Return [X, Y] of the center of cell containing provided text 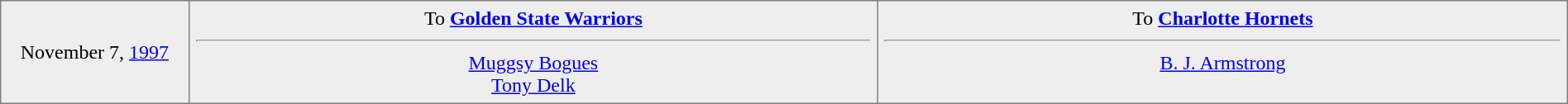
To Golden State WarriorsMuggsy BoguesTony Delk [533, 52]
To Charlotte HornetsB. J. Armstrong [1223, 52]
November 7, 1997 [94, 52]
